Identify which cell holds the provided text, then report its [x, y] central coordinate. 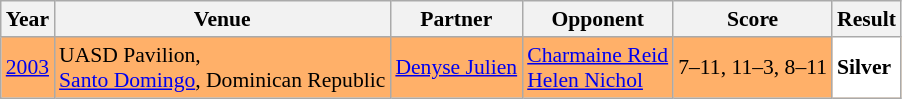
Year [28, 19]
Venue [222, 19]
2003 [28, 68]
UASD Pavilion,Santo Domingo, Dominican Republic [222, 68]
Result [866, 19]
Partner [456, 19]
7–11, 11–3, 8–11 [752, 68]
Score [752, 19]
Opponent [598, 19]
Denyse Julien [456, 68]
Silver [866, 68]
Charmaine Reid Helen Nichol [598, 68]
